Find where the given text appears and provide that cell's center as [x, y] coordinate. 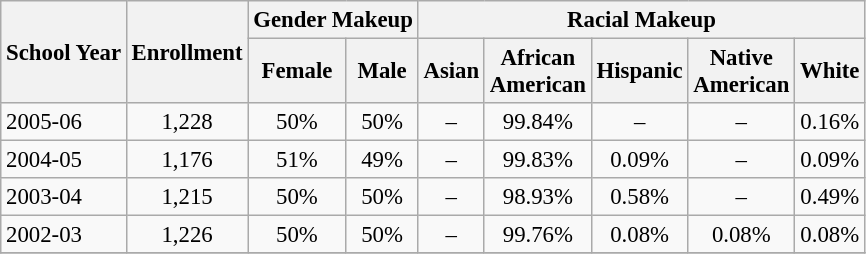
0.58% [640, 197]
2003-04 [64, 197]
2005-06 [64, 122]
School Year [64, 52]
Racial Makeup [642, 20]
49% [382, 160]
99.83% [538, 160]
98.93% [538, 197]
Gender Makeup [333, 20]
Hispanic [640, 72]
1,176 [187, 160]
Male [382, 72]
99.84% [538, 122]
White [830, 72]
0.16% [830, 122]
African American [538, 72]
2002-03 [64, 235]
1,226 [187, 235]
0.49% [830, 197]
51% [297, 160]
1,215 [187, 197]
1,228 [187, 122]
Female [297, 72]
Native American [742, 72]
99.76% [538, 235]
Enrollment [187, 52]
2004-05 [64, 160]
Asian [451, 72]
